Return [x, y] of the center of cell containing provided text 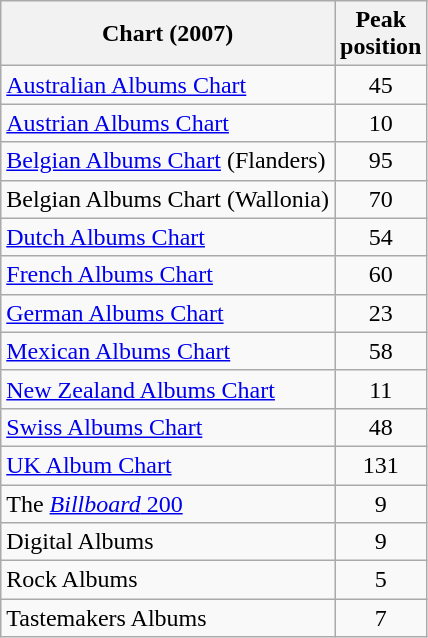
60 [380, 275]
131 [380, 465]
Rock Albums [168, 580]
70 [380, 199]
Belgian Albums Chart (Flanders) [168, 161]
Belgian Albums Chart (Wallonia) [168, 199]
Swiss Albums Chart [168, 427]
Peakposition [380, 34]
58 [380, 351]
The Billboard 200 [168, 503]
48 [380, 427]
New Zealand Albums Chart [168, 389]
French Albums Chart [168, 275]
10 [380, 123]
German Albums Chart [168, 313]
45 [380, 85]
11 [380, 389]
Digital Albums [168, 542]
Tastemakers Albums [168, 618]
Austrian Albums Chart [168, 123]
UK Album Chart [168, 465]
Dutch Albums Chart [168, 237]
95 [380, 161]
Mexican Albums Chart [168, 351]
Australian Albums Chart [168, 85]
Chart (2007) [168, 34]
5 [380, 580]
23 [380, 313]
54 [380, 237]
7 [380, 618]
